Capture the cell that displays the provided text and extract its (x, y) central coordinate. 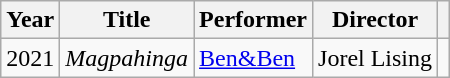
Jorel Lising (376, 58)
Performer (254, 20)
Year (30, 20)
Magpahinga (127, 58)
Ben&Ben (254, 58)
Director (376, 20)
2021 (30, 58)
Title (127, 20)
